Extract the [x, y] coordinate from the center of the cell holding the provided text.  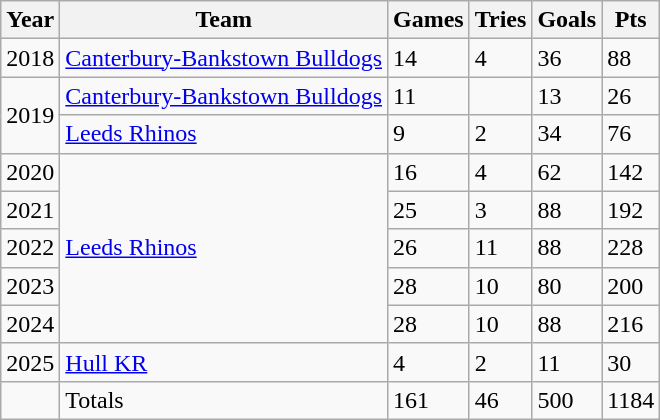
2024 [30, 324]
1184 [631, 400]
228 [631, 248]
Hull KR [224, 362]
46 [500, 400]
216 [631, 324]
Team [224, 20]
Tries [500, 20]
13 [567, 96]
62 [567, 172]
3 [500, 210]
76 [631, 134]
16 [429, 172]
Totals [224, 400]
2025 [30, 362]
25 [429, 210]
2022 [30, 248]
Pts [631, 20]
9 [429, 134]
2021 [30, 210]
200 [631, 286]
80 [567, 286]
142 [631, 172]
Year [30, 20]
Goals [567, 20]
14 [429, 58]
Games [429, 20]
2023 [30, 286]
500 [567, 400]
2019 [30, 115]
36 [567, 58]
2018 [30, 58]
34 [567, 134]
2020 [30, 172]
192 [631, 210]
161 [429, 400]
30 [631, 362]
